Pinpoint the cell where the given text exists, returning its [x, y] midpoint coordinate. 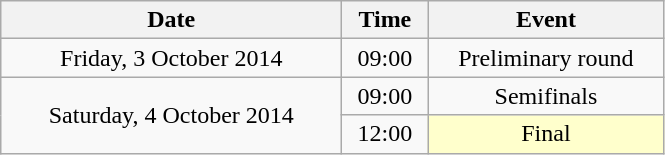
Semifinals [546, 96]
Friday, 3 October 2014 [172, 58]
Time [385, 20]
Event [546, 20]
Final [546, 134]
12:00 [385, 134]
Date [172, 20]
Preliminary round [546, 58]
Saturday, 4 October 2014 [172, 115]
